Provide the (x, y) coordinate of the cell's center where the given text is located.  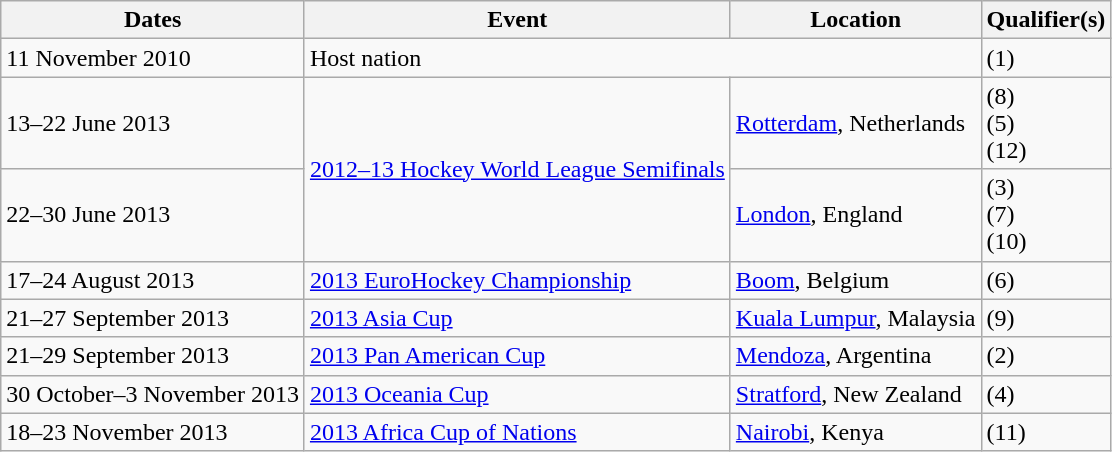
(9) (1046, 318)
22–30 June 2013 (153, 215)
Host nation (642, 58)
(4) (1046, 394)
Qualifier(s) (1046, 20)
Mendoza, Argentina (856, 356)
(3) (7) (10) (1046, 215)
(2) (1046, 356)
21–29 September 2013 (153, 356)
(8) (5) (12) (1046, 123)
2013 Pan American Cup (517, 356)
Location (856, 20)
17–24 August 2013 (153, 280)
(6) (1046, 280)
Rotterdam, Netherlands (856, 123)
30 October–3 November 2013 (153, 394)
2013 Oceania Cup (517, 394)
18–23 November 2013 (153, 432)
Stratford, New Zealand (856, 394)
Nairobi, Kenya (856, 432)
2013 Africa Cup of Nations (517, 432)
Dates (153, 20)
Event (517, 20)
13–22 June 2013 (153, 123)
21–27 September 2013 (153, 318)
2013 Asia Cup (517, 318)
11 November 2010 (153, 58)
2012–13 Hockey World League Semifinals (517, 169)
2013 EuroHockey Championship (517, 280)
(1) (1046, 58)
Boom, Belgium (856, 280)
Kuala Lumpur, Malaysia (856, 318)
London, England (856, 215)
(11) (1046, 432)
